Scan for the cell matching the given text and deliver its [X, Y] coordinate at center. 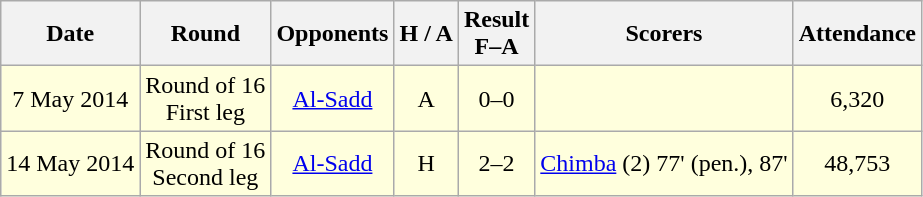
7 May 2014 [70, 98]
Round of 16Second leg [206, 164]
Opponents [332, 34]
Round [206, 34]
Date [70, 34]
H [426, 164]
0–0 [496, 98]
6,320 [857, 98]
14 May 2014 [70, 164]
Attendance [857, 34]
ResultF–A [496, 34]
48,753 [857, 164]
A [426, 98]
2–2 [496, 164]
Chimba (2) 77' (pen.), 87' [664, 164]
Round of 16First leg [206, 98]
H / A [426, 34]
Scorers [664, 34]
